Find where the given text appears and provide that cell's center as [X, Y] coordinate. 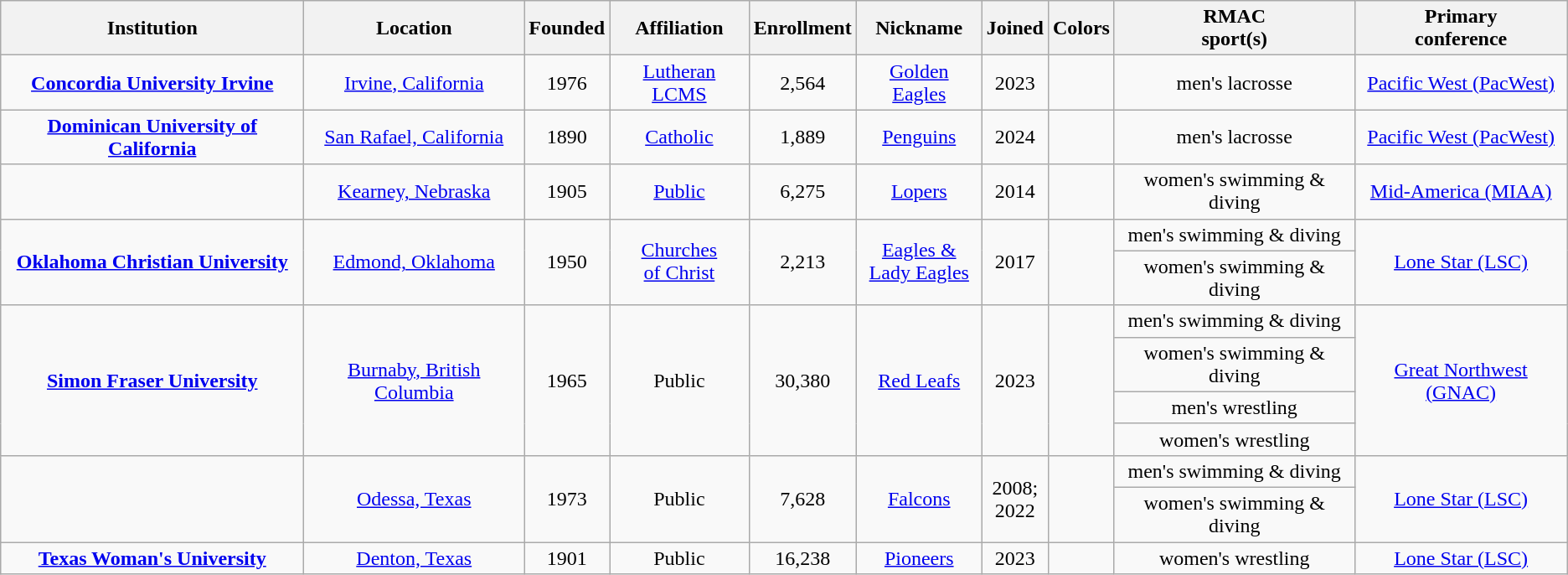
Institution [152, 28]
San Rafael, California [414, 137]
1950 [567, 262]
1976 [567, 82]
Edmond, Oklahoma [414, 262]
2,564 [802, 82]
Oklahoma Christian University [152, 262]
Golden Eagles [919, 82]
Mid-America (MIAA) [1461, 191]
Red Leafs [919, 381]
30,380 [802, 381]
Lopers [919, 191]
Primaryconference [1461, 28]
Penguins [919, 137]
2008;2022 [1015, 498]
2,213 [802, 262]
Pioneers [919, 557]
2017 [1015, 262]
Denton, Texas [414, 557]
1905 [567, 191]
Irvine, California [414, 82]
Burnaby, British Columbia [414, 381]
Lutheran LCMS [680, 82]
Simon Fraser University [152, 381]
Enrollment [802, 28]
men's wrestling [1235, 407]
7,628 [802, 498]
Great Northwest (GNAC) [1461, 381]
2014 [1015, 191]
Odessa, Texas [414, 498]
RMACsport(s) [1235, 28]
Eagles &Lady Eagles [919, 262]
Joined [1015, 28]
Affiliation [680, 28]
Kearney, Nebraska [414, 191]
Churchesof Christ [680, 262]
1,889 [802, 137]
1965 [567, 381]
Falcons [919, 498]
Nickname [919, 28]
1973 [567, 498]
Colors [1081, 28]
2024 [1015, 137]
Dominican University of California [152, 137]
Concordia University Irvine [152, 82]
1890 [567, 137]
1901 [567, 557]
6,275 [802, 191]
Texas Woman's University [152, 557]
Founded [567, 28]
16,238 [802, 557]
Location [414, 28]
Catholic [680, 137]
